Return the (x, y) coordinate for the center point of the cell that contains the specified text.  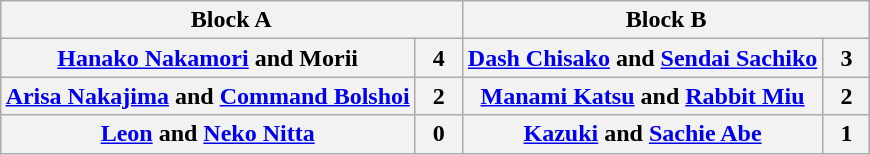
1 (846, 134)
Dash Chisako and Sendai Sachiko (642, 58)
Block A (231, 20)
0 (438, 134)
4 (438, 58)
Arisa Nakajima and Command Bolshoi (208, 96)
Hanako Nakamori and Morii (208, 58)
3 (846, 58)
Leon and Neko Nitta (208, 134)
Block B (666, 20)
Manami Katsu and Rabbit Miu (642, 96)
Kazuki and Sachie Abe (642, 134)
